From the cell containing the given text, extract its center point as (x, y) coordinate. 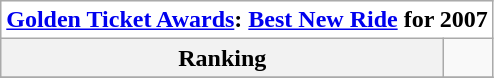
Ranking (222, 58)
Golden Ticket Awards: Best New Ride for 2007 (248, 20)
